Identify which cell holds the provided text, then report its [X, Y] central coordinate. 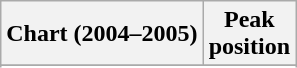
Chart (2004–2005) [102, 34]
Peakposition [249, 34]
